Determine the [X, Y] coordinate at the center of the cell enclosing the given text.  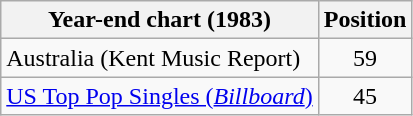
US Top Pop Singles (Billboard) [160, 96]
Australia (Kent Music Report) [160, 58]
Year-end chart (1983) [160, 20]
59 [365, 58]
Position [365, 20]
45 [365, 96]
